Return the (x, y) coordinate for the center point of the cell that contains the specified text.  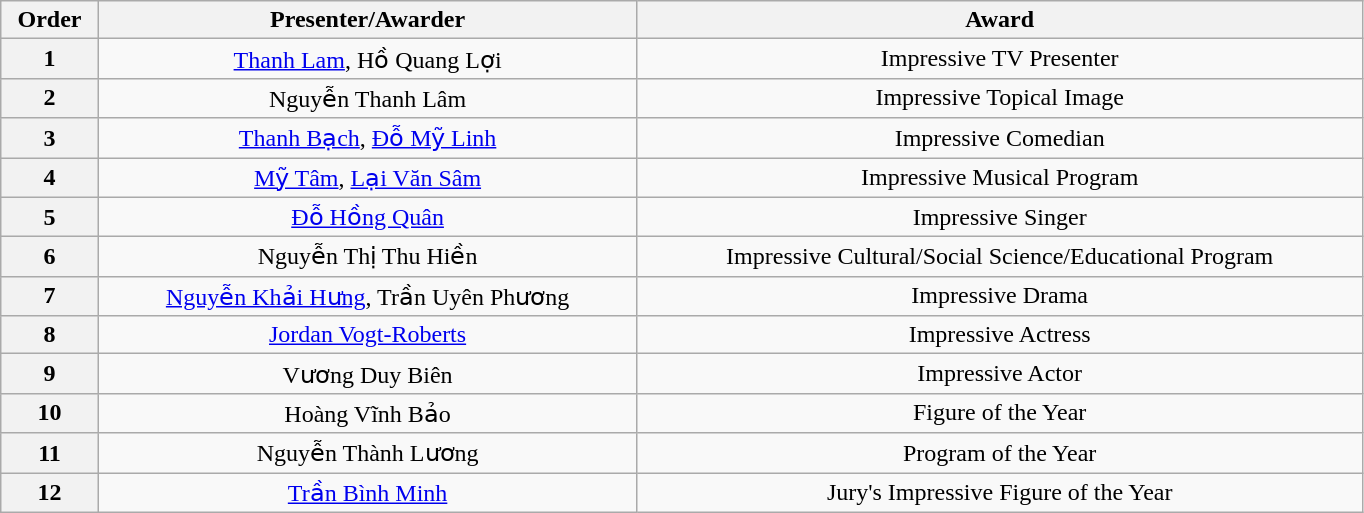
Nguyễn Thành Lương (368, 453)
7 (50, 296)
Mỹ Tâm, Lại Văn Sâm (368, 178)
Jordan Vogt-Roberts (368, 335)
Presenter/Awarder (368, 20)
Impressive TV Presenter (1000, 59)
11 (50, 453)
Impressive Actress (1000, 335)
9 (50, 374)
Thanh Lam, Hồ Quang Lợi (368, 59)
Impressive Actor (1000, 374)
Order (50, 20)
Award (1000, 20)
2 (50, 98)
Nguyễn Khải Hưng, Trần Uyên Phương (368, 296)
Đỗ Hồng Quân (368, 217)
Thanh Bạch, Đỗ Mỹ Linh (368, 138)
8 (50, 335)
Impressive Comedian (1000, 138)
Nguyễn Thị Thu Hiền (368, 257)
Nguyễn Thanh Lâm (368, 98)
Trần Bình Minh (368, 492)
5 (50, 217)
3 (50, 138)
Impressive Drama (1000, 296)
Impressive Cultural/Social Science/Educational Program (1000, 257)
Hoàng Vĩnh Bảo (368, 413)
4 (50, 178)
Vương Duy Biên (368, 374)
Impressive Musical Program (1000, 178)
Impressive Singer (1000, 217)
Impressive Topical Image (1000, 98)
Program of the Year (1000, 453)
10 (50, 413)
6 (50, 257)
Figure of the Year (1000, 413)
1 (50, 59)
Jury's Impressive Figure of the Year (1000, 492)
12 (50, 492)
